Provide the (x, y) coordinate of the cell's center where the given text is located.  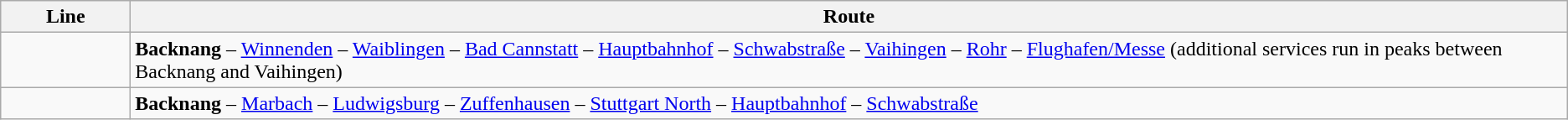
Route (849, 17)
Line (65, 17)
Backnang – Marbach – Ludwigsburg – Zuffenhausen – Stuttgart North – Hauptbahnhof – Schwabstraße (849, 103)
